Find where the given text appears and provide that cell's center as [x, y] coordinate. 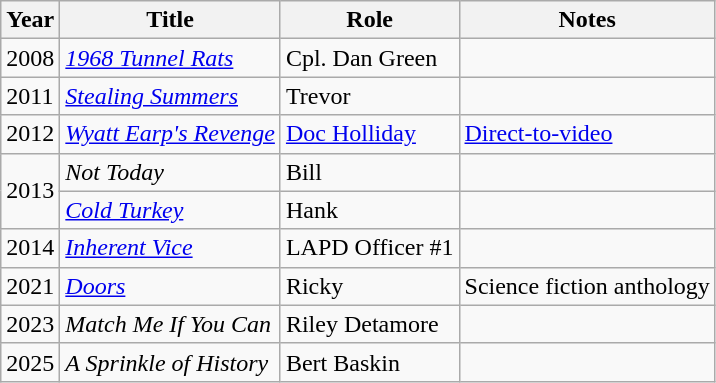
Doc Holliday [370, 134]
Cpl. Dan Green [370, 58]
Bill [370, 172]
Hank [370, 210]
2012 [30, 134]
Trevor [370, 96]
Title [170, 20]
2011 [30, 96]
Ricky [370, 286]
Cold Turkey [170, 210]
1968 Tunnel Rats [170, 58]
A Sprinkle of History [170, 362]
2008 [30, 58]
2023 [30, 324]
Year [30, 20]
2013 [30, 191]
Inherent Vice [170, 248]
Not Today [170, 172]
2025 [30, 362]
Notes [587, 20]
Wyatt Earp's Revenge [170, 134]
Bert Baskin [370, 362]
Science fiction anthology [587, 286]
2014 [30, 248]
LAPD Officer #1 [370, 248]
Match Me If You Can [170, 324]
Role [370, 20]
Riley Detamore [370, 324]
2021 [30, 286]
Doors [170, 286]
Direct-to-video [587, 134]
Stealing Summers [170, 96]
